Scan for the cell matching the given text and deliver its (x, y) coordinate at center. 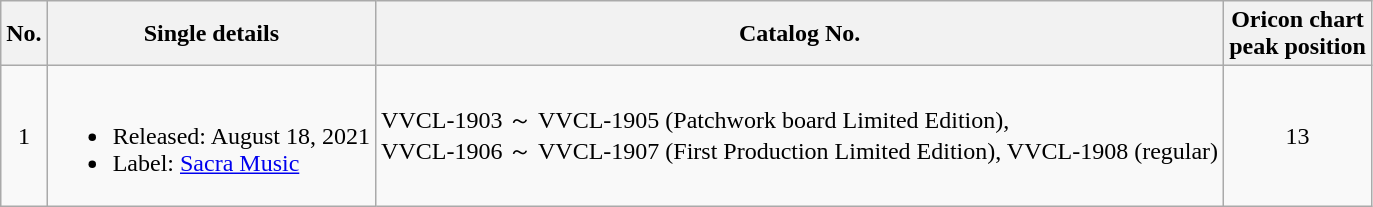
No. (24, 34)
Catalog No. (800, 34)
1 (24, 136)
13 (1298, 136)
VVCL-1903 ～ VVCL-1905 (Patchwork board Limited Edition),VVCL-1906 ～ VVCL-1907 (First Production Limited Edition), VVCL-1908 (regular) (800, 136)
Oricon chart peak position (1298, 34)
Released: August 18, 2021Label: Sacra Music (211, 136)
Single details (211, 34)
